Identify which cell holds the provided text, then report its (x, y) central coordinate. 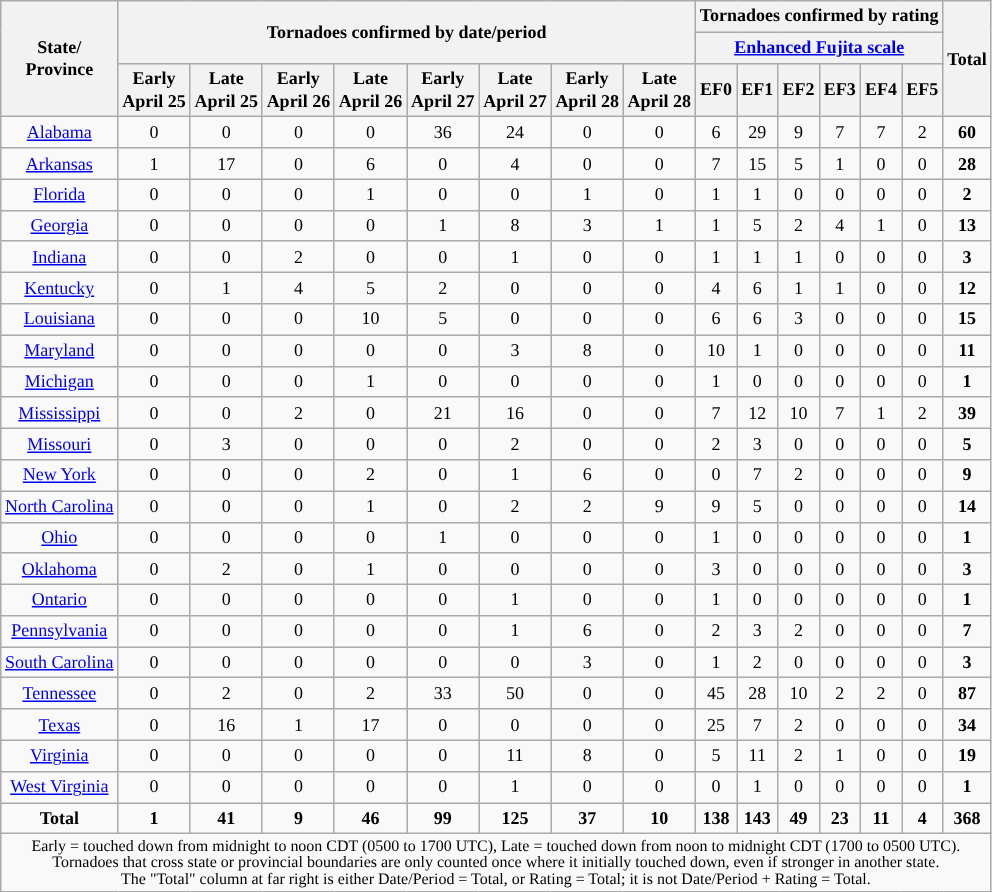
EF0 (716, 90)
50 (515, 694)
EF3 (840, 90)
Kentucky (60, 288)
25 (716, 724)
West Virginia (60, 786)
29 (758, 132)
143 (758, 818)
South Carolina (60, 662)
EarlyApril 27 (443, 90)
LateApril 28 (659, 90)
Virginia (60, 756)
24 (515, 132)
Indiana (60, 256)
EarlyApril 26 (298, 90)
New York (60, 476)
125 (515, 818)
41 (226, 818)
Enhanced Fujita scale (819, 48)
EF4 (880, 90)
368 (967, 818)
60 (967, 132)
Michigan (60, 382)
46 (370, 818)
Ontario (60, 600)
Oklahoma (60, 568)
North Carolina (60, 506)
33 (443, 694)
14 (967, 506)
45 (716, 694)
Tornadoes confirmed by date/period (407, 32)
EF5 (922, 90)
EarlyApril 25 (154, 90)
Louisiana (60, 320)
Tennessee (60, 694)
23 (840, 818)
Florida (60, 194)
87 (967, 694)
36 (443, 132)
Mississippi (60, 412)
State/Province (60, 59)
37 (587, 818)
EF1 (758, 90)
13 (967, 226)
Maryland (60, 350)
39 (967, 412)
21 (443, 412)
Texas (60, 724)
LateApril 26 (370, 90)
Tornadoes confirmed by rating (819, 16)
LateApril 27 (515, 90)
19 (967, 756)
Arkansas (60, 164)
34 (967, 724)
Ohio (60, 538)
99 (443, 818)
EarlyApril 28 (587, 90)
Georgia (60, 226)
EF2 (798, 90)
49 (798, 818)
138 (716, 818)
Alabama (60, 132)
LateApril 25 (226, 90)
Missouri (60, 444)
Pennsylvania (60, 632)
